Determine the [X, Y] coordinate at the center of the cell enclosing the given text.  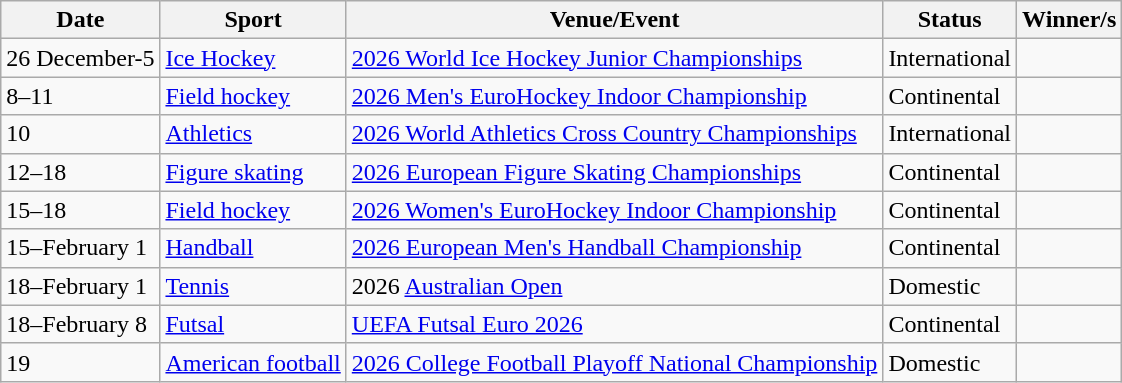
18–February 8 [80, 324]
2026 European Figure Skating Championships [614, 172]
UEFA Futsal Euro 2026 [614, 324]
Ice Hockey [253, 58]
2026 Australian Open [614, 286]
American football [253, 362]
10 [80, 134]
Athletics [253, 134]
Status [950, 20]
Date [80, 20]
19 [80, 362]
Tennis [253, 286]
2026 College Football Playoff National Championship [614, 362]
2026 World Athletics Cross Country Championships [614, 134]
12–18 [80, 172]
Sport [253, 20]
Futsal [253, 324]
15–February 1 [80, 248]
Figure skating [253, 172]
2026 World Ice Hockey Junior Championships [614, 58]
15–18 [80, 210]
26 December-5 [80, 58]
18–February 1 [80, 286]
2026 European Men's Handball Championship [614, 248]
8–11 [80, 96]
2026 Men's EuroHockey Indoor Championship [614, 96]
Handball [253, 248]
2026 Women's EuroHockey Indoor Championship [614, 210]
Venue/Event [614, 20]
Winner/s [1070, 20]
